Output the [x, y] coordinate of the center of the cell containing the given text.  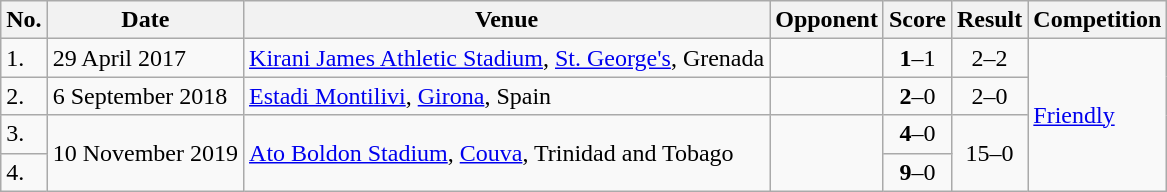
Date [145, 20]
15–0 [989, 153]
Score [917, 20]
4. [24, 172]
1–1 [917, 58]
6 September 2018 [145, 96]
Estadi Montilivi, Girona, Spain [507, 96]
Competition [1098, 20]
9–0 [917, 172]
Ato Boldon Stadium, Couva, Trinidad and Tobago [507, 153]
10 November 2019 [145, 153]
4–0 [917, 134]
29 April 2017 [145, 58]
Friendly [1098, 115]
Venue [507, 20]
No. [24, 20]
3. [24, 134]
2. [24, 96]
Opponent [827, 20]
1. [24, 58]
Kirani James Athletic Stadium, St. George's, Grenada [507, 58]
Result [989, 20]
2–2 [989, 58]
